Locate the cell with the specified text and output its [X, Y] center coordinate. 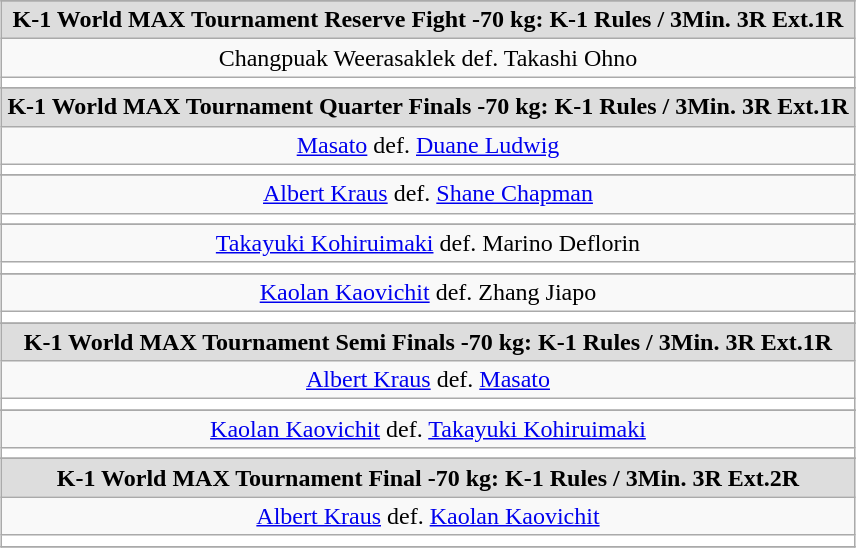
Kaolan Kaovichit def. Takayuki Kohiruimaki [428, 429]
Takayuki Kohiruimaki def. Marino Deflorin [428, 243]
Masato def. Duane Ludwig [428, 145]
Albert Kraus def. Kaolan Kaovichit [428, 516]
K-1 World MAX Tournament Quarter Finals -70 kg: K-1 Rules / 3Min. 3R Ext.1R [428, 107]
K-1 World MAX Tournament Reserve Fight -70 kg: K-1 Rules / 3Min. 3R Ext.1R [428, 20]
Albert Kraus def. Shane Chapman [428, 194]
Kaolan Kaovichit def. Zhang Jiapo [428, 292]
Changpuak Weerasaklek def. Takashi Ohno [428, 58]
Albert Kraus def. Masato [428, 380]
K-1 World MAX Tournament Semi Finals -70 kg: K-1 Rules / 3Min. 3R Ext.1R [428, 341]
K-1 World MAX Tournament Final -70 kg: K-1 Rules / 3Min. 3R Ext.2R [428, 478]
